From the cell containing the given text, extract its center point as [X, Y] coordinate. 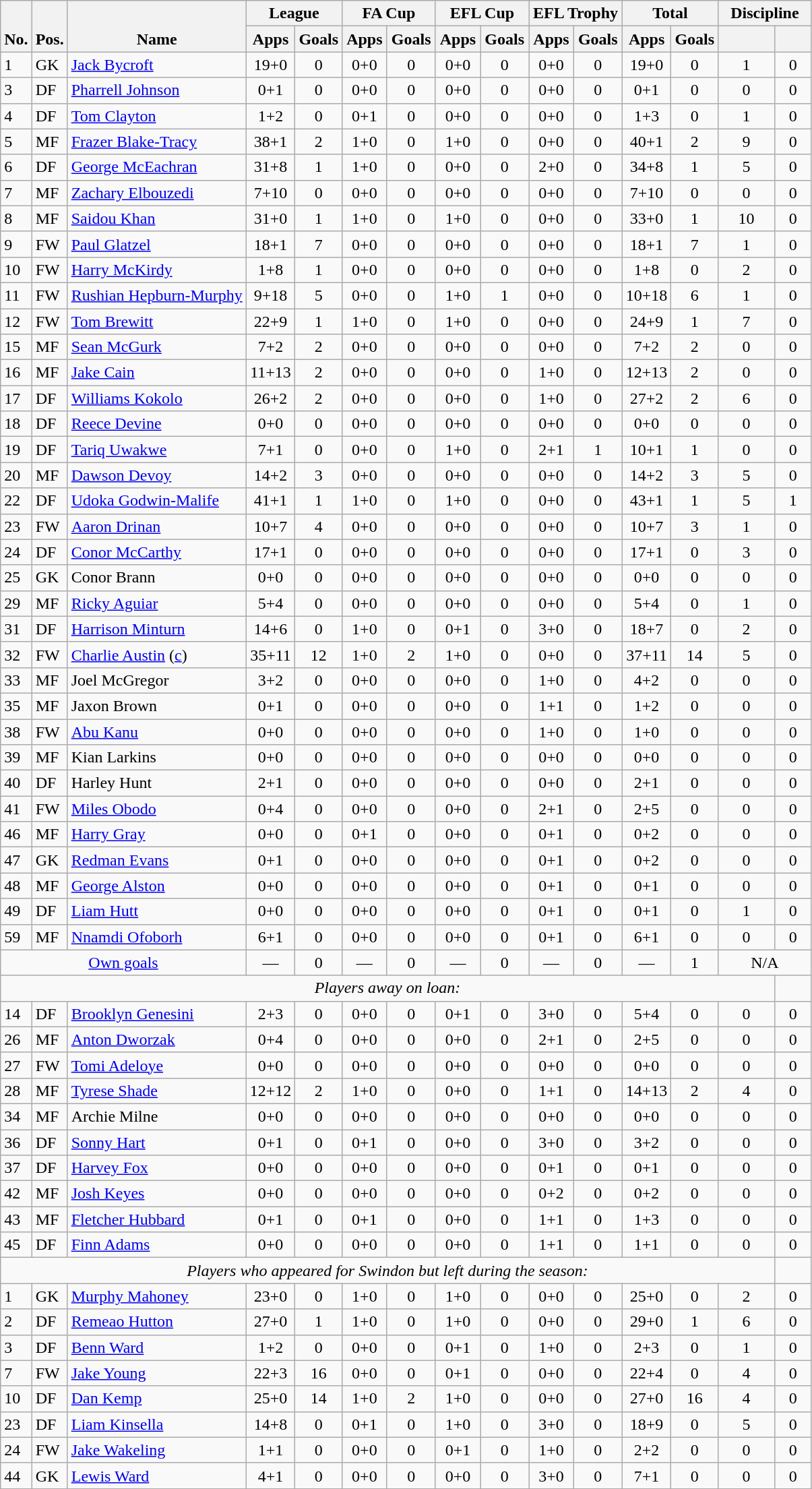
19 [16, 450]
31+0 [271, 218]
George McEachran [156, 167]
10+18 [647, 295]
32 [16, 655]
22+4 [647, 1373]
Sean McGurk [156, 347]
37 [16, 1168]
Conor Brann [156, 578]
40 [16, 783]
38+1 [271, 142]
37+11 [647, 655]
18+9 [647, 1424]
41 [16, 809]
Udoka Godwin-Malife [156, 501]
Jack Bycroft [156, 65]
24+9 [647, 322]
Joel McGregor [156, 680]
4+1 [271, 1476]
Charlie Austin (c) [156, 655]
11+13 [271, 373]
Rushian Hepburn-Murphy [156, 295]
Frazer Blake-Tracy [156, 142]
Harrison Minturn [156, 629]
Paul Glatzel [156, 244]
Saidou Khan [156, 218]
Nnamdi Ofoborh [156, 937]
FA Cup [389, 13]
18 [16, 424]
Discipline [766, 13]
35+11 [271, 655]
Archie Milne [156, 1116]
33+0 [647, 218]
Remeao Hutton [156, 1322]
Jake Young [156, 1373]
34 [16, 1116]
12+12 [271, 1091]
28 [16, 1091]
26 [16, 1039]
Abu Kanu [156, 731]
26+2 [271, 398]
Lewis Ward [156, 1476]
Harley Hunt [156, 783]
49 [16, 911]
Fletcher Hubbard [156, 1219]
27 [16, 1065]
Name [156, 26]
Reece Devine [156, 424]
48 [16, 886]
Dawson Devoy [156, 475]
Harry Gray [156, 834]
43 [16, 1219]
11 [16, 295]
Finn Adams [156, 1245]
33 [16, 680]
George Alston [156, 886]
Zachary Elbouzedi [156, 193]
Tom Brewitt [156, 322]
Brooklyn Genesini [156, 1014]
4+2 [647, 680]
27+2 [647, 398]
46 [16, 834]
14+8 [271, 1424]
No. [16, 26]
Total [670, 13]
Own goals [123, 963]
25 [16, 578]
Williams Kokolo [156, 398]
Anton Dworzak [156, 1039]
Tomi Adeloye [156, 1065]
22+9 [271, 322]
Benn Ward [156, 1347]
17 [16, 398]
9+18 [271, 295]
Harry McKirdy [156, 270]
Players who appeared for Swindon but left during the season: [387, 1271]
38 [16, 731]
Kian Larkins [156, 758]
Jake Wakeling [156, 1450]
EFL Cup [482, 13]
31+8 [271, 167]
23+0 [271, 1296]
League [294, 13]
N/A [766, 963]
22 [16, 501]
43+1 [647, 501]
Tariq Uwakwe [156, 450]
Aaron Drinan [156, 526]
29 [16, 603]
Dan Kemp [156, 1399]
47 [16, 860]
14+13 [647, 1091]
41+1 [271, 501]
Tom Clayton [156, 116]
40+1 [647, 142]
Liam Kinsella [156, 1424]
Ricky Aguiar [156, 603]
Murphy Mahoney [156, 1296]
42 [16, 1194]
59 [16, 937]
2+2 [647, 1450]
Jake Cain [156, 373]
20 [16, 475]
2+0 [551, 167]
39 [16, 758]
Players away on loan: [387, 988]
Liam Hutt [156, 911]
EFL Trophy [575, 13]
Josh Keyes [156, 1194]
Sonny Hart [156, 1143]
Miles Obodo [156, 809]
Conor McCarthy [156, 552]
Jaxon Brown [156, 706]
Tyrese Shade [156, 1091]
14+6 [271, 629]
36 [16, 1143]
44 [16, 1476]
45 [16, 1245]
15 [16, 347]
34+8 [647, 167]
31 [16, 629]
Pharrell Johnson [156, 90]
22+3 [271, 1373]
Redman Evans [156, 860]
29+0 [647, 1322]
12+13 [647, 373]
Harvey Fox [156, 1168]
Pos. [50, 26]
35 [16, 706]
18+7 [647, 629]
8 [16, 218]
10+1 [647, 450]
